Search for the cell housing the specified text and yield its (x, y) center coordinate. 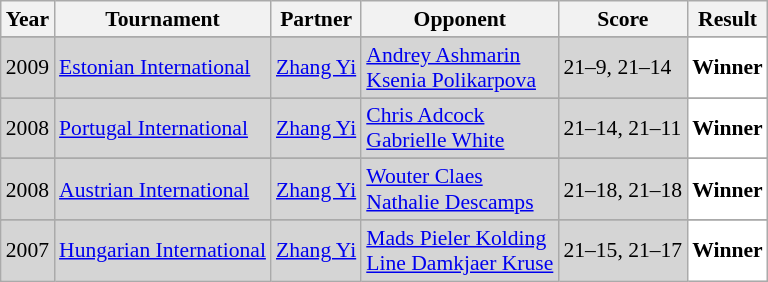
21–9, 21–14 (622, 68)
Portugal International (162, 128)
Score (622, 19)
21–18, 21–18 (622, 190)
Estonian International (162, 68)
Andrey Ashmarin Ksenia Polikarpova (460, 68)
2009 (28, 68)
Chris Adcock Gabrielle White (460, 128)
Year (28, 19)
2007 (28, 250)
Partner (316, 19)
Opponent (460, 19)
Wouter Claes Nathalie Descamps (460, 190)
21–14, 21–11 (622, 128)
21–15, 21–17 (622, 250)
Mads Pieler Kolding Line Damkjaer Kruse (460, 250)
Austrian International (162, 190)
Hungarian International (162, 250)
Tournament (162, 19)
Result (728, 19)
